Return the [X, Y] coordinate for the center point of the cell that contains the specified text.  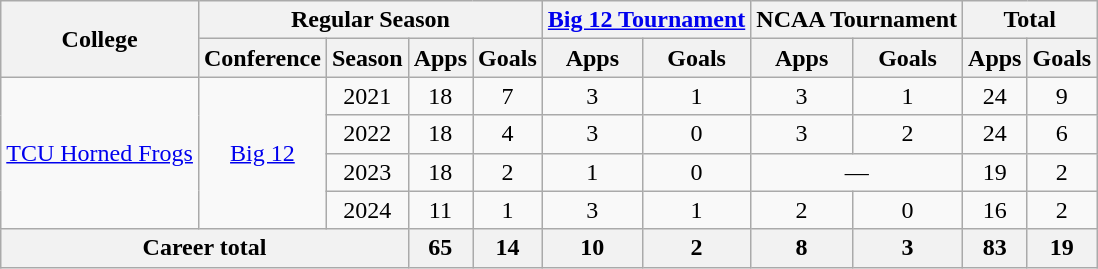
16 [995, 210]
Regular Season [370, 20]
2022 [367, 134]
2023 [367, 172]
Big 12 Tournament [646, 20]
7 [508, 96]
NCAA Tournament [857, 20]
2021 [367, 96]
Big 12 [262, 153]
Conference [262, 58]
11 [440, 210]
2024 [367, 210]
14 [508, 248]
— [857, 172]
6 [1062, 134]
10 [592, 248]
83 [995, 248]
College [100, 39]
8 [802, 248]
4 [508, 134]
Season [367, 58]
TCU Horned Frogs [100, 153]
Total [1030, 20]
9 [1062, 96]
Career total [204, 248]
65 [440, 248]
